Detect which cell encompasses the target text, then output its (X, Y) center coordinate. 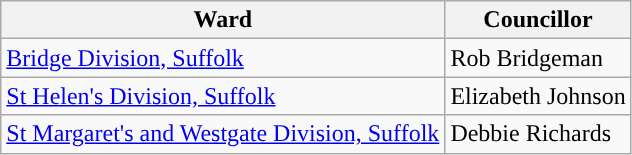
Debbie Richards (538, 134)
Elizabeth Johnson (538, 96)
St Helen's Division, Suffolk (223, 96)
Councillor (538, 20)
St Margaret's and Westgate Division, Suffolk (223, 134)
Rob Bridgeman (538, 58)
Ward (223, 20)
Bridge Division, Suffolk (223, 58)
